Capture the cell that displays the provided text and extract its [x, y] central coordinate. 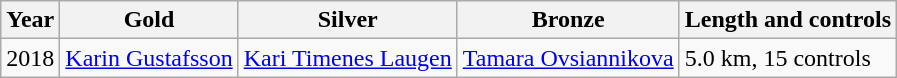
Karin Gustafsson [149, 58]
2018 [30, 58]
Gold [149, 20]
Kari Timenes Laugen [348, 58]
Year [30, 20]
Silver [348, 20]
Tamara Ovsiannikova [568, 58]
Length and controls [788, 20]
Bronze [568, 20]
5.0 km, 15 controls [788, 58]
